Find where the given text appears and provide that cell's center as [x, y] coordinate. 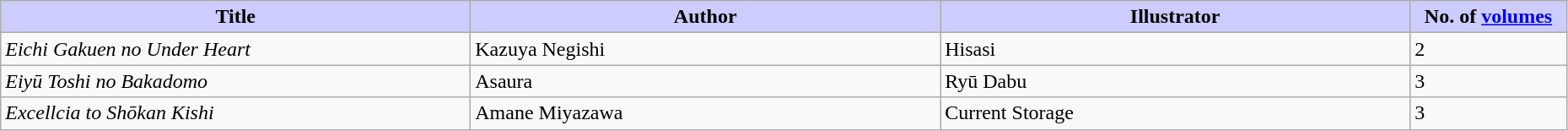
Amane Miyazawa [705, 113]
Eichi Gakuen no Under Heart [236, 49]
Eiyū Toshi no Bakadomo [236, 81]
Asaura [705, 81]
Hisasi [1176, 49]
Illustrator [1176, 17]
No. of volumes [1489, 17]
Ryū Dabu [1176, 81]
Author [705, 17]
Title [236, 17]
2 [1489, 49]
Kazuya Negishi [705, 49]
Excellcia to Shōkan Kishi [236, 113]
Current Storage [1176, 113]
